Determine the [x, y] coordinate at the center of the cell enclosing the given text.  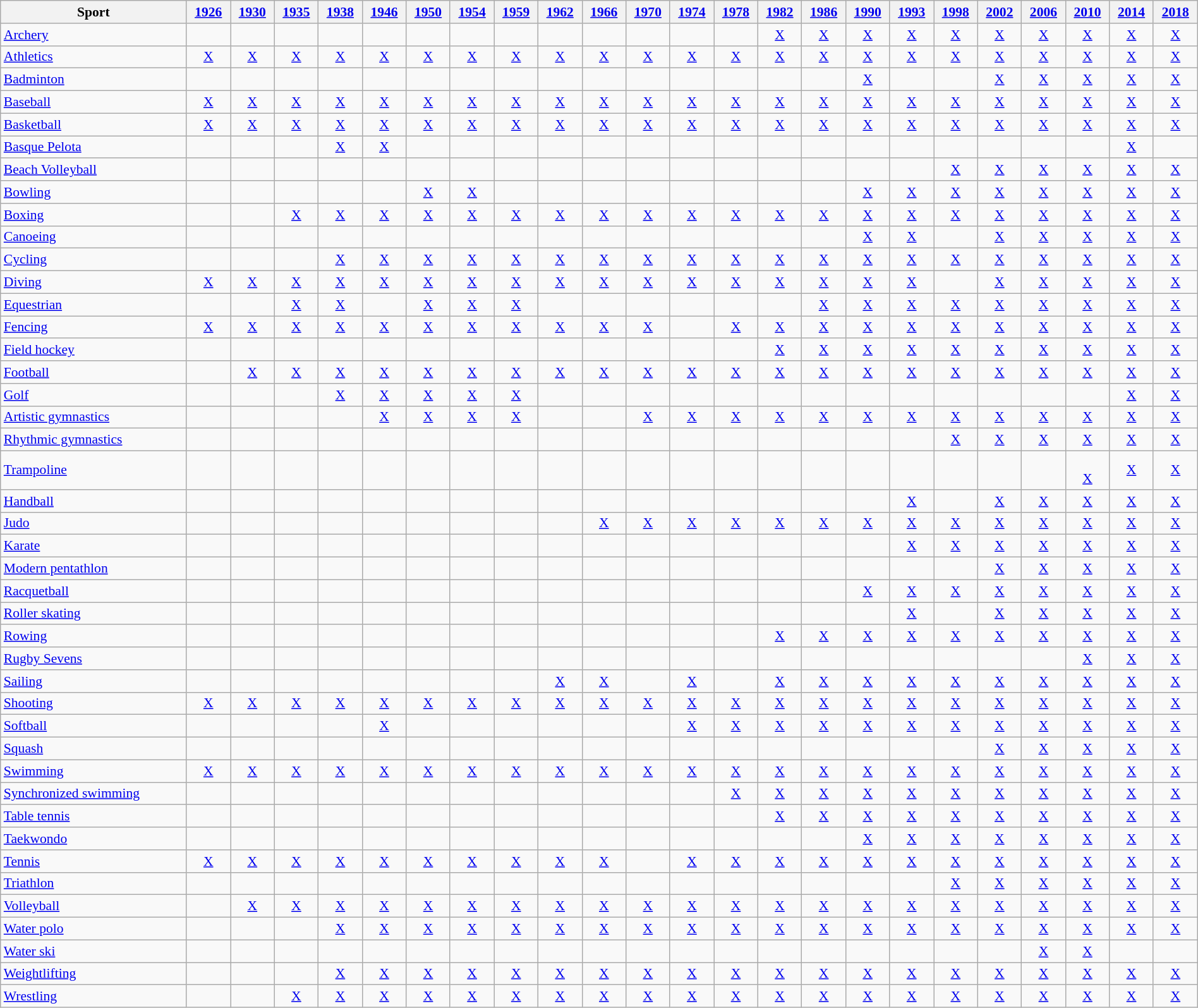
1970 [648, 12]
Squash [94, 749]
Field hockey [94, 350]
2018 [1175, 12]
Trampoline [94, 470]
Shooting [94, 703]
Tennis [94, 861]
Karate [94, 546]
Rhythmic gymnastics [94, 440]
Volleyball [94, 906]
1974 [692, 12]
Synchronized swimming [94, 794]
Diving [94, 282]
Judo [94, 523]
1946 [384, 12]
Archery [94, 35]
1938 [341, 12]
Fencing [94, 327]
Badminton [94, 80]
Equestrian [94, 305]
1950 [428, 12]
Golf [94, 395]
Sport [94, 12]
1962 [560, 12]
Handball [94, 501]
Beach Volleyball [94, 170]
Roller skating [94, 614]
1982 [780, 12]
1935 [296, 12]
Triathlon [94, 884]
2014 [1132, 12]
1954 [472, 12]
Taekwondo [94, 839]
1926 [209, 12]
Basque Pelota [94, 147]
2002 [1000, 12]
Baseball [94, 102]
Boxing [94, 215]
Swimming [94, 771]
Athletics [94, 57]
1966 [604, 12]
Rowing [94, 636]
2006 [1044, 12]
Water ski [94, 951]
Softball [94, 726]
Table tennis [94, 817]
Artistic gymnastics [94, 417]
Basketball [94, 124]
Weightlifting [94, 974]
Racquetball [94, 591]
1998 [956, 12]
1986 [824, 12]
1978 [736, 12]
Bowling [94, 192]
1993 [912, 12]
1959 [516, 12]
Football [94, 372]
Modern pentathlon [94, 569]
1990 [868, 12]
Water polo [94, 929]
Rugby Sevens [94, 659]
2010 [1087, 12]
Cycling [94, 260]
Canoeing [94, 237]
Wrestling [94, 997]
1930 [253, 12]
Sailing [94, 681]
